From the cell containing the given text, extract its center point as (X, Y) coordinate. 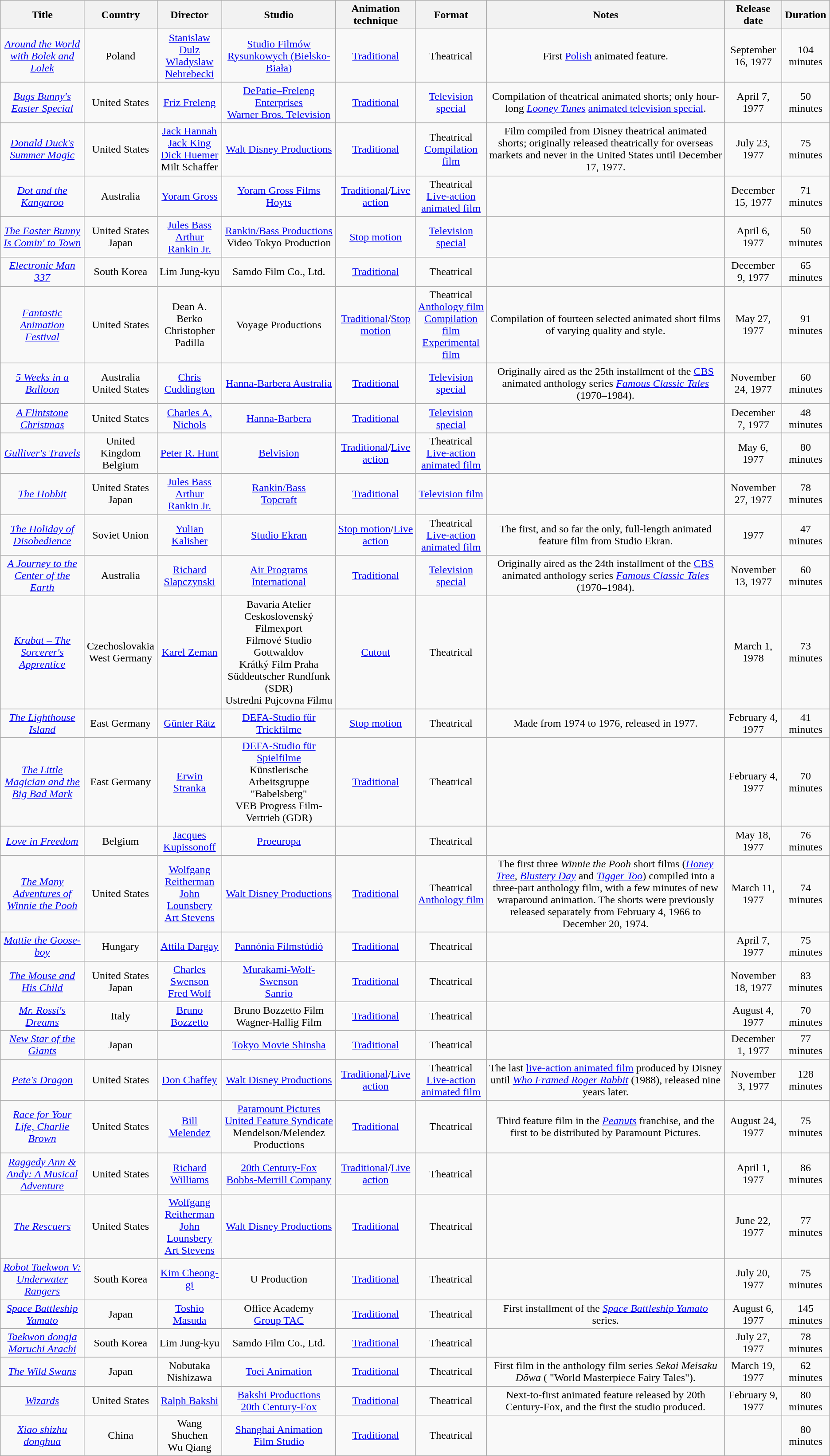
Notes (606, 15)
5 Weeks in a Balloon (43, 383)
1977 (753, 535)
DEFA-Studio für Trickfilme (279, 723)
Race for Your Life, Charlie Brown (43, 1127)
Bruno Bozzetto Film Wagner-Hallig Film (279, 1016)
73 minutes (806, 653)
48 minutes (806, 418)
Bugs Bunny's Easter Special (43, 102)
Dot and the Kangaroo (43, 196)
Murakami-Wolf-Swenson Sanrio (279, 981)
Xiao shizhu donghua (43, 1436)
Country (121, 15)
Duration (806, 15)
The Hobbit (43, 494)
The Little Magician and the Big Bad Mark (43, 782)
Poland (121, 56)
Release date (753, 15)
Proeuropa (279, 841)
Studio Filmów Rysunkowych (Bielsko-Biała) (279, 56)
71 minutes (806, 196)
20th Century-Fox Bobbs-Merrill Company (279, 1173)
November 24, 1977 (753, 383)
Voyage Productions (279, 325)
Theatrical Anthology film Compilation film Experimental film (451, 325)
Toei Animation (279, 1372)
Taekwon dongja Maruchi Arachi (43, 1343)
Love in Freedom (43, 841)
Donald Duck's Summer Magic (43, 149)
New Star of the Giants (43, 1045)
Chris Cuddington (189, 383)
Studio (279, 15)
Fantastic Animation Festival (43, 325)
Bakshi Productions 20th Century-Fox (279, 1401)
91 minutes (806, 325)
The first, and so far the only, full-length animated feature film from Studio Ekran. (606, 535)
Compilation of theatrical animated shorts; only hour-long Looney Tunes animated television special. (606, 102)
March 11, 1977 (753, 893)
September 16, 1977 (753, 56)
The Mouse and His Child (43, 981)
DePatie–Freleng Enterprises Warner Bros. Television (279, 102)
104 minutes (806, 56)
Bill Melendez (189, 1127)
76 minutes (806, 841)
Paramount Pictures United Feature Syndicate Mendelson/Melendez Productions (279, 1127)
Rankin/Bass Topcraft (279, 494)
Wang Shuchen Wu Qiang (189, 1436)
Robot Taekwon V: Underwater Rangers (43, 1279)
Peter R. Hunt (189, 453)
Don Chaffey (189, 1080)
U Production (279, 1279)
The Holiday of Disobedience (43, 535)
Bavaria Atelier Ceskoslovenský Filmexport Filmové Studio Gottwaldov Krátký Film Praha Süddeutscher Rundfunk (SDR) Ustredni Pujcovna Filmu (279, 653)
Air Programs International (279, 576)
Toshio Masuda (189, 1314)
Ralph Bakshi (189, 1401)
Television film (451, 494)
Shanghai Animation Film Studio (279, 1436)
Wizards (43, 1401)
Third feature film in the Peanuts franchise, and the first to be distributed by Paramount Pictures. (606, 1127)
Hungary (121, 947)
December 1, 1977 (753, 1045)
May 27, 1977 (753, 325)
November 3, 1977 (753, 1080)
Title (43, 15)
November 13, 1977 (753, 576)
Krabat – The Sorcerer's Apprentice (43, 653)
Raggedy Ann & Andy: A Musical Adventure (43, 1173)
December 7, 1977 (753, 418)
August 24, 1977 (753, 1127)
July 20, 1977 (753, 1279)
Czechoslovakia West Germany (121, 653)
November 27, 1977 (753, 494)
Theatrical Compilation film (451, 149)
First installment of the Space Battleship Yamato series. (606, 1314)
Theatrical Anthology film (451, 893)
June 22, 1977 (753, 1226)
Stop motion/Live action (376, 535)
Made from 1974 to 1976, released in 1977. (606, 723)
Director (189, 15)
May 18, 1977 (753, 841)
Günter Rätz (189, 723)
Animation technique (376, 15)
Jacques Kupissonoff (189, 841)
DEFA-Studio für Spielfilme Künstlerische Arbeitsgruppe "Babelsberg" VEB Progress Film-Vertrieb (GDR) (279, 782)
Belgium (121, 841)
The Easter Bunny Is Comin' to Town (43, 237)
United Kingdom Belgium (121, 453)
83 minutes (806, 981)
Yoram Gross (189, 196)
Mattie the Goose-boy (43, 947)
Pete's Dragon (43, 1080)
February 9, 1977 (753, 1401)
Erwin Stranka (189, 782)
Bruno Bozzetto (189, 1016)
First film in the anthology film series Sekai Meisaku Dōwa ( "World Masterpiece Fairy Tales"). (606, 1372)
47 minutes (806, 535)
Next-to-first animated feature released by 20th Century-Fox, and the first the studio produced. (606, 1401)
Yulian Kalisher (189, 535)
Cutout (376, 653)
The Wild Swans (43, 1372)
Italy (121, 1016)
July 23, 1977 (753, 149)
July 27, 1977 (753, 1343)
November 18, 1977 (753, 981)
December 15, 1977 (753, 196)
41 minutes (806, 723)
128 minutes (806, 1080)
Mr. Rossi's Dreams (43, 1016)
Stanislaw Dulz Wladyslaw Nehrebecki (189, 56)
The Many Adventures of Winnie the Pooh (43, 893)
Australia United States (121, 383)
Studio Ekran (279, 535)
A Journey to the Center of the Earth (43, 576)
Electronic Man 337 (43, 272)
145 minutes (806, 1314)
Originally aired as the 25th installment of the CBS animated anthology series Famous Classic Tales (1970–1984). (606, 383)
The Rescuers (43, 1226)
Compilation of fourteen selected animated short films of varying quality and style. (606, 325)
China (121, 1436)
Kim Cheong-gi (189, 1279)
May 6, 1977 (753, 453)
Nobutaka Nishizawa (189, 1372)
The Lighthouse Island (43, 723)
Attila Dargay (189, 947)
Richard Williams (189, 1173)
March 19, 1977 (753, 1372)
Traditional/Stop motion (376, 325)
April 1, 1977 (753, 1173)
62 minutes (806, 1372)
Hanna-Barbera Australia (279, 383)
Charles A. Nichols (189, 418)
Charles Swenson Fred Wolf (189, 981)
Hanna-Barbera (279, 418)
Yoram Gross Films Hoyts (279, 196)
First Polish animated feature. (606, 56)
Richard Slapczynski (189, 576)
Rankin/Bass Productions Video Tokyo Production (279, 237)
December 9, 1977 (753, 272)
A Flintstone Christmas (43, 418)
August 4, 1977 (753, 1016)
65 minutes (806, 272)
86 minutes (806, 1173)
Jack Hannah Jack King Dick Huemer Milt Schaffer (189, 149)
Space Battleship Yamato (43, 1314)
Gulliver's Travels (43, 453)
Dean A. Berko Christopher Padilla (189, 325)
74 minutes (806, 893)
Belvision (279, 453)
Format (451, 15)
Tokyo Movie Shinsha (279, 1045)
April 6, 1977 (753, 237)
The last live-action animated film produced by Disney until Who Framed Roger Rabbit (1988), released nine years later. (606, 1080)
Pannónia Filmstúdió (279, 947)
Soviet Union (121, 535)
Originally aired as the 24th installment of the CBS animated anthology series Famous Classic Tales (1970–1984). (606, 576)
August 6, 1977 (753, 1314)
Karel Zeman (189, 653)
March 1, 1978 (753, 653)
Office Academy Group TAC (279, 1314)
Around the World with Bolek and Lolek (43, 56)
Friz Freleng (189, 102)
